For the text-containing cell, return its midpoint in [x, y] coordinate format. 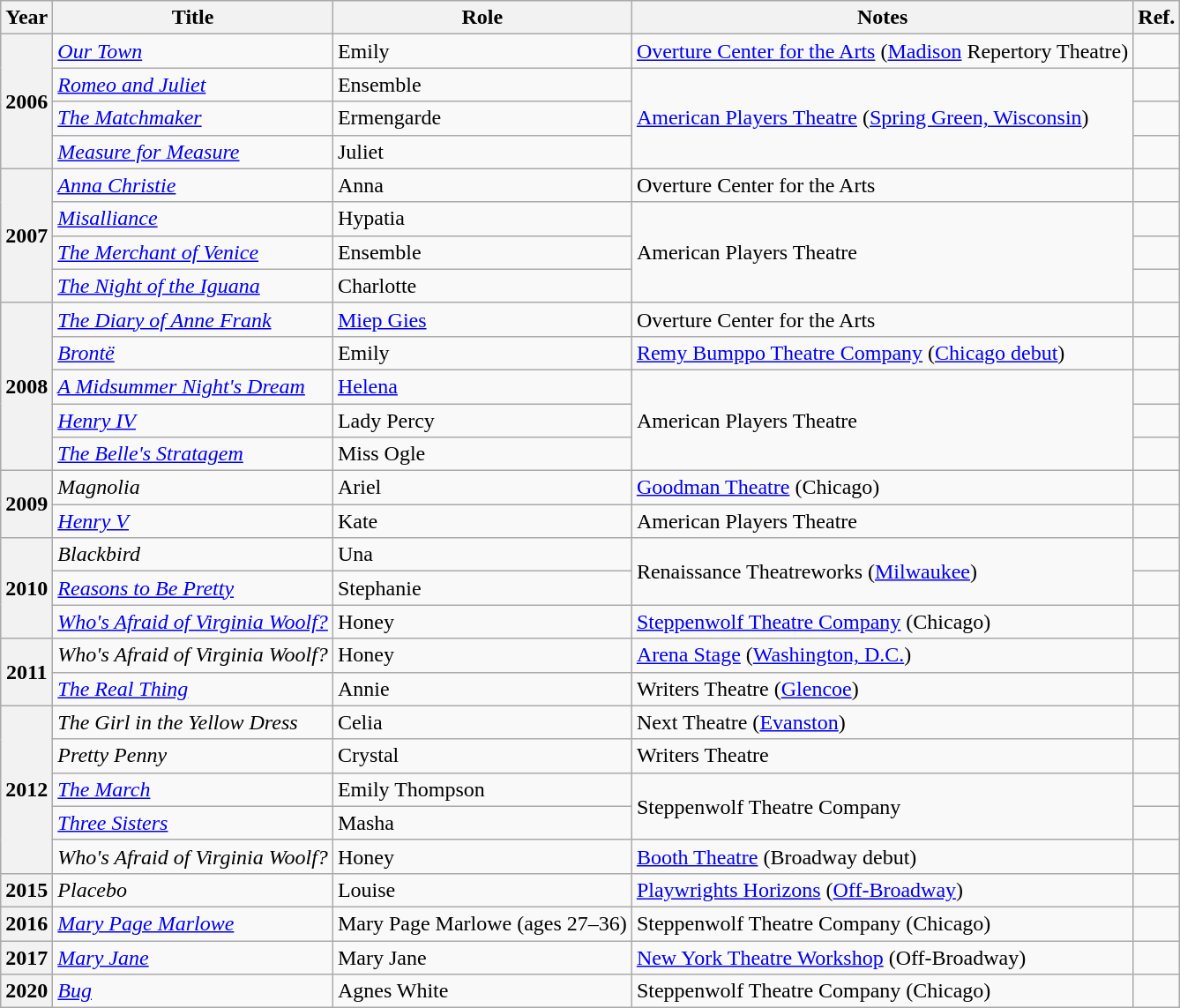
The Girl in the Yellow Dress [193, 722]
New York Theatre Workshop (Off-Broadway) [882, 957]
Arena Stage (Washington, D.C.) [882, 655]
Crystal [482, 756]
The Belle's Stratagem [193, 454]
Anna Christie [193, 185]
2016 [26, 923]
Anna [482, 185]
2012 [26, 789]
Title [193, 18]
Hypatia [482, 219]
Brontë [193, 353]
Masha [482, 823]
Louise [482, 890]
Ariel [482, 488]
Mary Page Marlowe [193, 923]
Booth Theatre (Broadway debut) [882, 856]
Celia [482, 722]
Annie [482, 689]
Henry V [193, 521]
Magnolia [193, 488]
Three Sisters [193, 823]
Our Town [193, 51]
Helena [482, 386]
Measure for Measure [193, 152]
Kate [482, 521]
Bug [193, 991]
Mary Page Marlowe (ages 27–36) [482, 923]
Placebo [193, 890]
Reasons to Be Pretty [193, 588]
A Midsummer Night's Dream [193, 386]
Year [26, 18]
Romeo and Juliet [193, 85]
Playwrights Horizons (Off-Broadway) [882, 890]
2020 [26, 991]
Ermengarde [482, 118]
Ref. [1157, 18]
Blackbird [193, 555]
Renaissance Theatreworks (Milwaukee) [882, 571]
Charlotte [482, 286]
Miep Gies [482, 319]
Overture Center for the Arts (Madison Repertory Theatre) [882, 51]
Una [482, 555]
2010 [26, 588]
2008 [26, 386]
Steppenwolf Theatre Company [882, 806]
The Matchmaker [193, 118]
Writers Theatre [882, 756]
Juliet [482, 152]
Misalliance [193, 219]
Notes [882, 18]
Stephanie [482, 588]
Goodman Theatre (Chicago) [882, 488]
American Players Theatre (Spring Green, Wisconsin) [882, 118]
2015 [26, 890]
2009 [26, 504]
Role [482, 18]
Henry IV [193, 421]
Miss Ogle [482, 454]
The Night of the Iguana [193, 286]
Next Theatre (Evanston) [882, 722]
The Diary of Anne Frank [193, 319]
Pretty Penny [193, 756]
Agnes White [482, 991]
Emily Thompson [482, 789]
Writers Theatre (Glencoe) [882, 689]
The Real Thing [193, 689]
Lady Percy [482, 421]
2007 [26, 235]
2011 [26, 672]
The Merchant of Venice [193, 252]
Remy Bumppo Theatre Company (Chicago debut) [882, 353]
2006 [26, 101]
The March [193, 789]
2017 [26, 957]
